For the text-containing cell, return its midpoint in (X, Y) coordinate format. 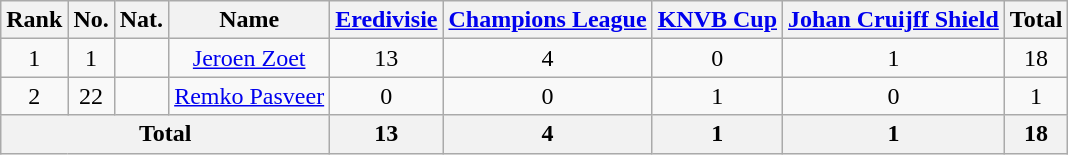
Eredivisie (386, 20)
Jeroen Zoet (250, 58)
Champions League (548, 20)
No. (91, 20)
2 (34, 96)
Name (250, 20)
KNVB Cup (717, 20)
Nat. (141, 20)
Remko Pasveer (250, 96)
Rank (34, 20)
Johan Cruijff Shield (894, 20)
22 (91, 96)
